Return [X, Y] of the center of cell containing provided text 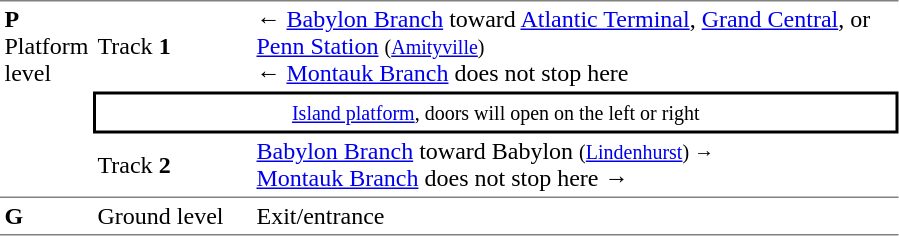
Track 2 [172, 166]
G [46, 217]
← Babylon Branch toward Atlantic Terminal, Grand Central, or Penn Station (Amityville)← Montauk Branch does not stop here [575, 46]
Babylon Branch toward Babylon (Lindenhurst) → Montauk Branch does not stop here → [575, 166]
Track 1 [172, 46]
Island platform, doors will open on the left or right [496, 113]
PPlatform level [46, 99]
Ground level [172, 217]
Exit/entrance [575, 217]
